For the text-containing cell, return its midpoint in (x, y) coordinate format. 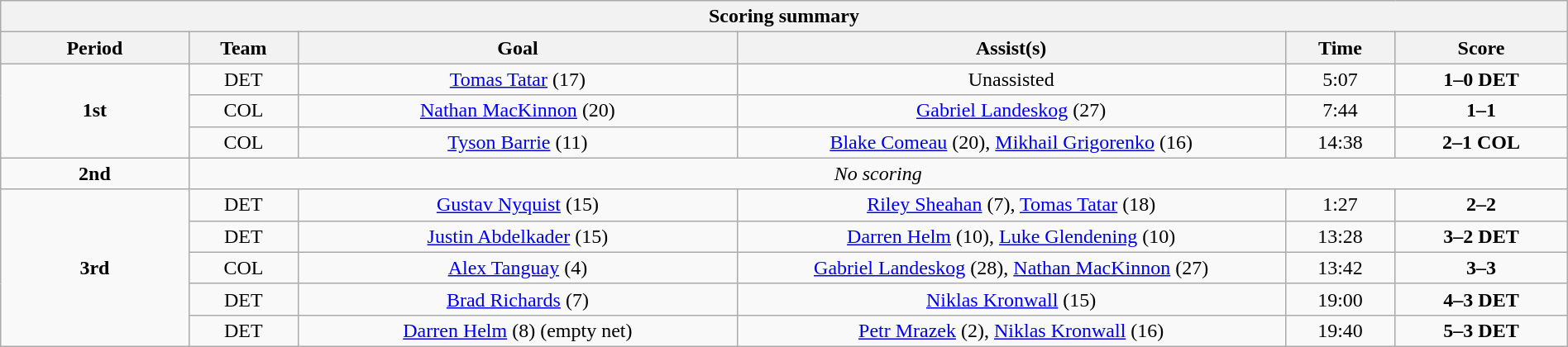
Nathan MacKinnon (20) (518, 111)
2–2 (1481, 205)
2nd (94, 173)
Gabriel Landeskog (27) (1011, 111)
Darren Helm (10), Luke Glendening (10) (1011, 236)
1–1 (1481, 111)
Blake Comeau (20), Mikhail Grigorenko (16) (1011, 142)
Gabriel Landeskog (28), Nathan MacKinnon (27) (1011, 268)
Petr Mrazek (2), Niklas Kronwall (16) (1011, 330)
Gustav Nyquist (15) (518, 205)
5:07 (1340, 79)
Period (94, 48)
13:28 (1340, 236)
13:42 (1340, 268)
Goal (518, 48)
Time (1340, 48)
1:27 (1340, 205)
19:00 (1340, 299)
Riley Sheahan (7), Tomas Tatar (18) (1011, 205)
5–3 DET (1481, 330)
Tomas Tatar (17) (518, 79)
Alex Tanguay (4) (518, 268)
Justin Abdelkader (15) (518, 236)
Darren Helm (8) (empty net) (518, 330)
Unassisted (1011, 79)
3–3 (1481, 268)
Score (1481, 48)
3–2 DET (1481, 236)
No scoring (878, 173)
2–1 COL (1481, 142)
19:40 (1340, 330)
1–0 DET (1481, 79)
Assist(s) (1011, 48)
14:38 (1340, 142)
Niklas Kronwall (15) (1011, 299)
Scoring summary (784, 17)
4–3 DET (1481, 299)
Team (243, 48)
7:44 (1340, 111)
3rd (94, 268)
1st (94, 111)
Tyson Barrie (11) (518, 142)
Brad Richards (7) (518, 299)
